From the cell containing the given text, extract its center point as (X, Y) coordinate. 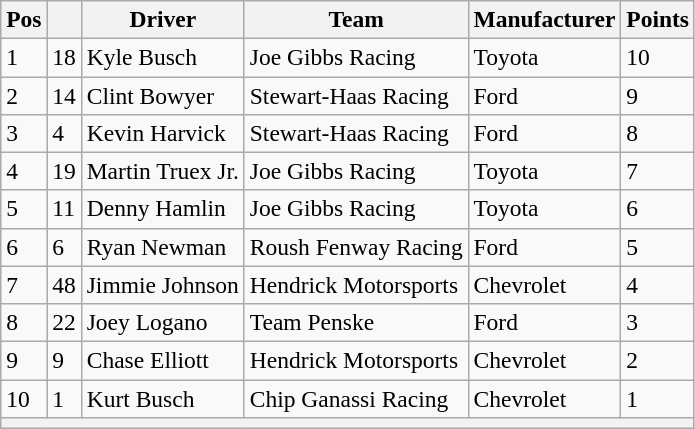
Clint Bowyer (162, 95)
Driver (162, 19)
Team (356, 19)
Denny Hamlin (162, 209)
14 (64, 95)
Joey Logano (162, 322)
Team Penske (356, 322)
11 (64, 209)
Chip Ganassi Racing (356, 398)
Jimmie Johnson (162, 285)
Roush Fenway Racing (356, 247)
Points (658, 19)
22 (64, 322)
Kevin Harvick (162, 133)
Kyle Busch (162, 57)
Chase Elliott (162, 360)
19 (64, 171)
Pos (24, 19)
18 (64, 57)
Martin Truex Jr. (162, 171)
Manufacturer (544, 19)
Ryan Newman (162, 247)
Kurt Busch (162, 398)
48 (64, 285)
